Capture the cell that displays the provided text and extract its [X, Y] central coordinate. 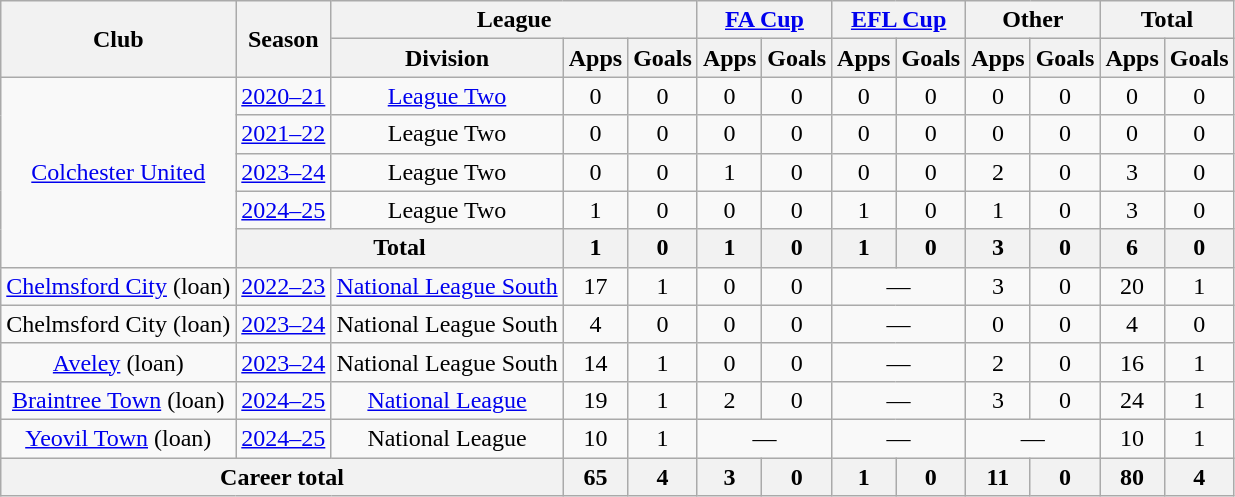
2022–23 [284, 286]
2020–21 [284, 96]
Season [284, 39]
65 [595, 477]
80 [1132, 477]
Division [447, 58]
Club [118, 39]
17 [595, 286]
Braintree Town (loan) [118, 400]
Aveley (loan) [118, 362]
2021–22 [284, 134]
Colchester United [118, 172]
24 [1132, 400]
6 [1132, 248]
11 [998, 477]
14 [595, 362]
19 [595, 400]
FA Cup [764, 20]
Career total [282, 477]
Yeovil Town (loan) [118, 438]
16 [1132, 362]
League [514, 20]
EFL Cup [899, 20]
20 [1132, 286]
Other [1033, 20]
